Determine the (x, y) coordinate at the center of the cell enclosing the given text.  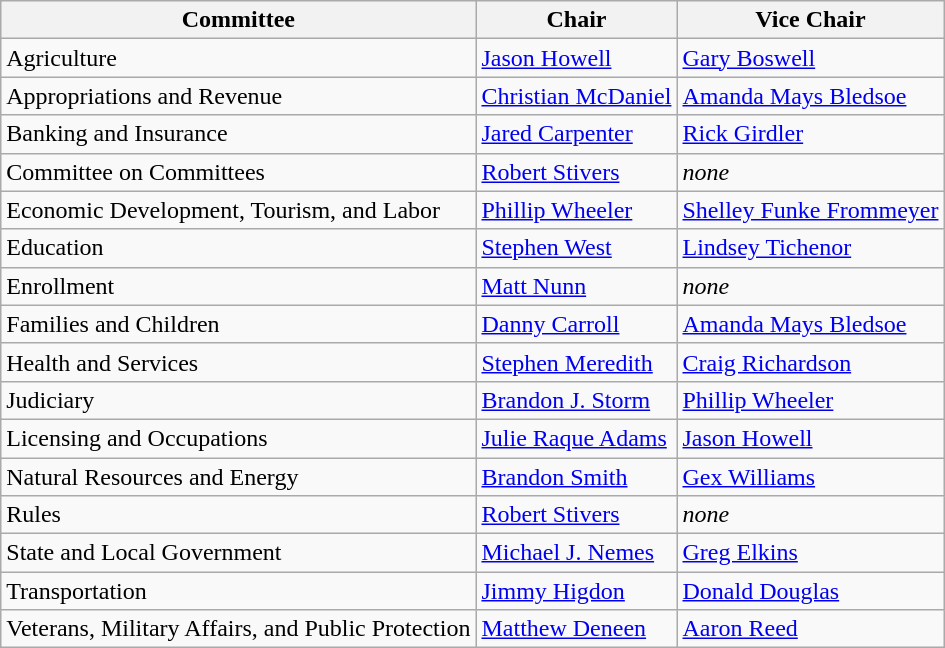
State and Local Government (238, 553)
Veterans, Military Affairs, and Public Protection (238, 629)
Greg Elkins (810, 553)
Agriculture (238, 58)
Craig Richardson (810, 362)
Rules (238, 515)
Stephen Meredith (576, 362)
Brandon J. Storm (576, 400)
Stephen West (576, 248)
Education (238, 248)
Health and Services (238, 362)
Chair (576, 20)
Committee on Committees (238, 172)
Christian McDaniel (576, 96)
Natural Resources and Energy (238, 477)
Gary Boswell (810, 58)
Shelley Funke Frommeyer (810, 210)
Rick Girdler (810, 134)
Judiciary (238, 400)
Appropriations and Revenue (238, 96)
Danny Carroll (576, 324)
Banking and Insurance (238, 134)
Jimmy Higdon (576, 591)
Michael J. Nemes (576, 553)
Matt Nunn (576, 286)
Jared Carpenter (576, 134)
Economic Development, Tourism, and Labor (238, 210)
Families and Children (238, 324)
Transportation (238, 591)
Julie Raque Adams (576, 438)
Licensing and Occupations (238, 438)
Gex Williams (810, 477)
Donald Douglas (810, 591)
Matthew Deneen (576, 629)
Brandon Smith (576, 477)
Committee (238, 20)
Enrollment (238, 286)
Vice Chair (810, 20)
Lindsey Tichenor (810, 248)
Aaron Reed (810, 629)
